Locate the cell with the specified text and output its [X, Y] center coordinate. 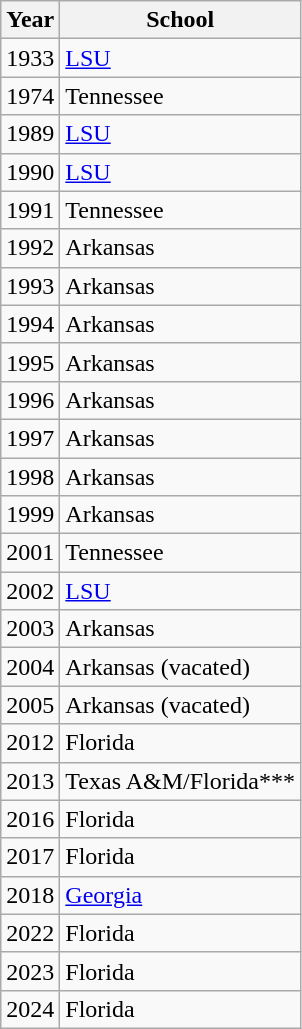
1993 [30, 286]
1995 [30, 362]
School [180, 20]
2013 [30, 781]
1989 [30, 134]
1994 [30, 324]
2022 [30, 933]
1992 [30, 248]
2005 [30, 705]
1997 [30, 438]
1974 [30, 96]
2001 [30, 553]
2018 [30, 895]
1999 [30, 515]
1933 [30, 58]
2023 [30, 971]
2002 [30, 591]
2004 [30, 667]
2017 [30, 857]
1990 [30, 172]
1996 [30, 400]
2024 [30, 1009]
Texas A&M/Florida*** [180, 781]
2003 [30, 629]
2012 [30, 743]
2016 [30, 819]
Year [30, 20]
1991 [30, 210]
Georgia [180, 895]
1998 [30, 477]
